Find where the given text appears and provide that cell's center as [x, y] coordinate. 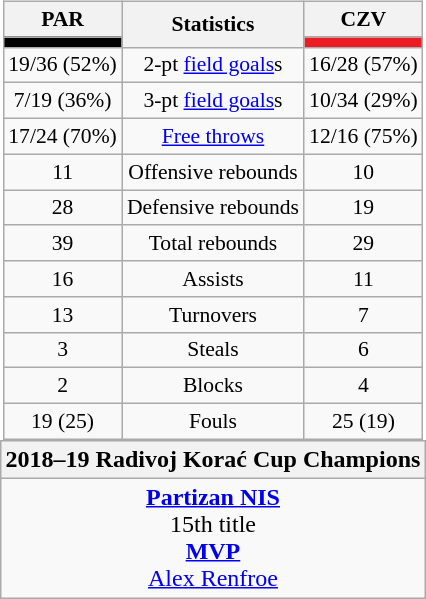
17/24 (70%) [62, 136]
10 [364, 172]
28 [62, 208]
16/28 (57%) [364, 65]
Steals [213, 350]
2-pt field goalss [213, 65]
3-pt field goalss [213, 101]
Fouls [213, 421]
4 [364, 386]
19 (25) [62, 421]
Offensive rebounds [213, 172]
Partizan NIS15th titleMVP Alex Renfroe [213, 538]
3 [62, 350]
Statistics [213, 24]
6 [364, 350]
12/16 (75%) [364, 136]
2 [62, 386]
19 [364, 208]
PAR [62, 19]
29 [364, 243]
CZV [364, 19]
Turnovers [213, 314]
19/36 (52%) [62, 65]
2018–19 Radivoj Korać Cup Champions [213, 459]
Free throws [213, 136]
Total rebounds [213, 243]
7/19 (36%) [62, 101]
7 [364, 314]
16 [62, 279]
39 [62, 243]
Blocks [213, 386]
10/34 (29%) [364, 101]
Assists [213, 279]
Defensive rebounds [213, 208]
25 (19) [364, 421]
13 [62, 314]
